Output the [x, y] coordinate of the center of the cell containing the given text.  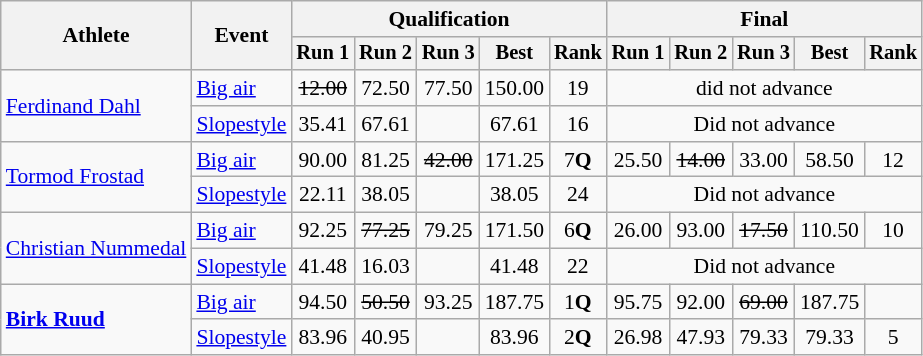
150.00 [514, 88]
Final [764, 19]
26.98 [638, 338]
25.50 [638, 160]
22.11 [322, 195]
24 [578, 195]
10 [893, 231]
2Q [578, 338]
5 [893, 338]
69.00 [764, 302]
Athlete [96, 36]
77.50 [448, 88]
92.00 [700, 302]
171.50 [514, 231]
Event [241, 36]
7Q [578, 160]
16 [578, 124]
94.50 [322, 302]
58.50 [830, 160]
47.93 [700, 338]
26.00 [638, 231]
72.50 [386, 88]
12.00 [322, 88]
110.50 [830, 231]
95.75 [638, 302]
16.03 [386, 267]
12 [893, 160]
Christian Nummedal [96, 248]
33.00 [764, 160]
77.25 [386, 231]
40.95 [386, 338]
93.00 [700, 231]
Qualification [448, 19]
6Q [578, 231]
42.00 [448, 160]
35.41 [322, 124]
1Q [578, 302]
22 [578, 267]
93.25 [448, 302]
171.25 [514, 160]
Birk Ruud [96, 320]
Ferdinand Dahl [96, 106]
14.00 [700, 160]
81.25 [386, 160]
90.00 [322, 160]
79.25 [448, 231]
92.25 [322, 231]
17.50 [764, 231]
50.50 [386, 302]
19 [578, 88]
did not advance [764, 88]
Tormod Frostad [96, 178]
